Return (X, Y) of the center of cell containing provided text 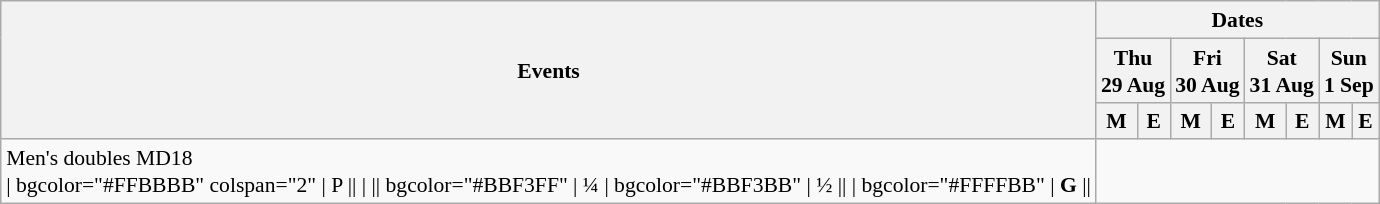
Events (548, 70)
Sun1 Sep (1349, 70)
Fri30 Aug (1207, 70)
Thu29 Aug (1133, 70)
Dates (1238, 20)
Sat31 Aug (1282, 70)
Men's doubles MD18| bgcolor="#FFBBBB" colspan="2" | P || | || bgcolor="#BBF3FF" | ¼ | bgcolor="#BBF3BB" | ½ || | bgcolor="#FFFFBB" | G || (548, 171)
